Extract the [X, Y] coordinate from the center of the cell holding the provided text.  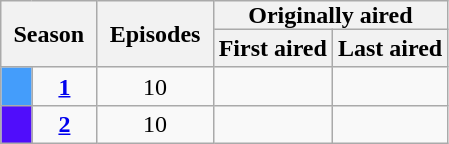
1 [64, 86]
Episodes [155, 34]
Last aired [390, 48]
Season [49, 34]
First aired [272, 48]
2 [64, 124]
Originally aired [330, 15]
